Provide the [x, y] coordinate of the cell's center where the given text is located.  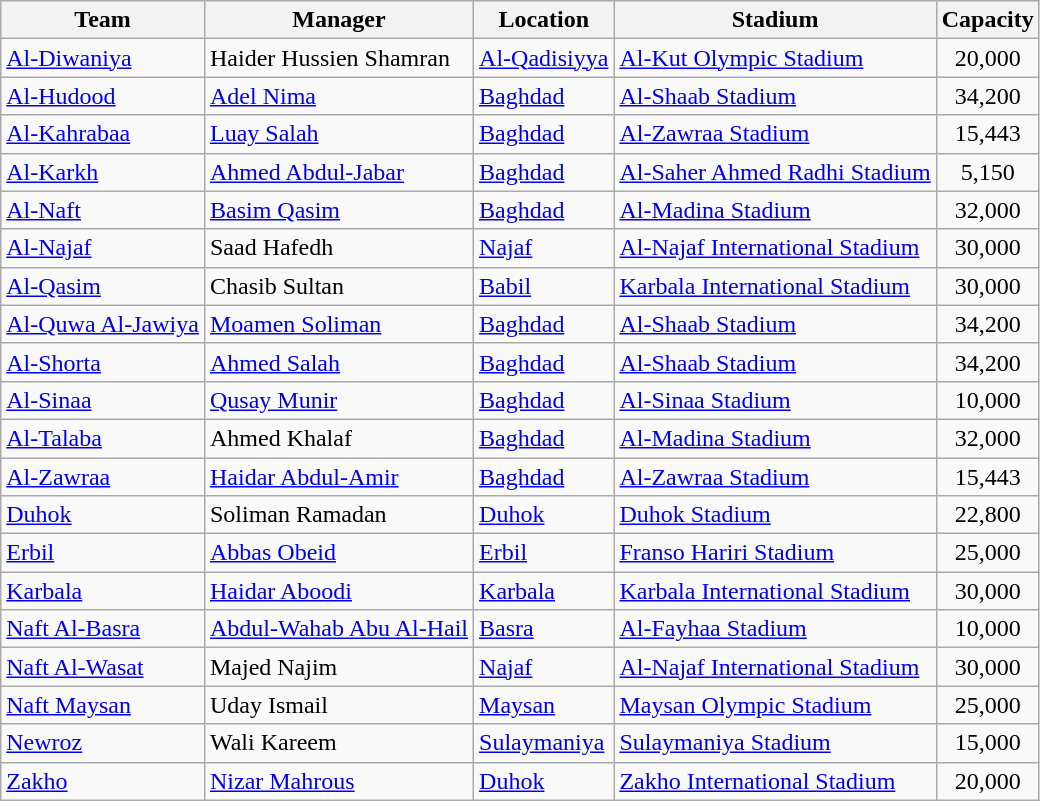
Soliman Ramadan [338, 515]
Basim Qasim [338, 210]
Naft Al-Wasat [103, 667]
Al-Naft [103, 210]
Luay Salah [338, 134]
Al-Qasim [103, 286]
Adel Nima [338, 96]
Al-Saher Ahmed Radhi Stadium [775, 172]
Al-Kahrabaa [103, 134]
22,800 [988, 515]
Al-Kut Olympic Stadium [775, 58]
Moamen Soliman [338, 324]
Sulaymaniya Stadium [775, 743]
Al-Talaba [103, 438]
Maysan Olympic Stadium [775, 705]
Qusay Munir [338, 400]
Al-Diwaniya [103, 58]
Haider Hussien Shamran [338, 58]
Al-Hudood [103, 96]
Naft Al-Basra [103, 629]
Al-Shorta [103, 362]
Abdul-Wahab Abu Al-Hail [338, 629]
Chasib Sultan [338, 286]
Al-Sinaa Stadium [775, 400]
Location [544, 20]
Maysan [544, 705]
Manager [338, 20]
Al-Quwa Al-Jawiya [103, 324]
Al-Sinaa [103, 400]
Team [103, 20]
Abbas Obeid [338, 553]
Babil [544, 286]
Haidar Abdul-Amir [338, 477]
Newroz [103, 743]
Zakho [103, 781]
5,150 [988, 172]
Naft Maysan [103, 705]
Al-Zawraa [103, 477]
Al-Fayhaa Stadium [775, 629]
Ahmed Salah [338, 362]
Capacity [988, 20]
Duhok Stadium [775, 515]
Basra [544, 629]
Wali Kareem [338, 743]
Al-Karkh [103, 172]
Zakho International Stadium [775, 781]
Ahmed Khalaf [338, 438]
Haidar Aboodi [338, 591]
15,000 [988, 743]
Nizar Mahrous [338, 781]
Saad Hafedh [338, 248]
Ahmed Abdul-Jabar [338, 172]
Al-Najaf [103, 248]
Sulaymaniya [544, 743]
Al-Qadisiyya [544, 58]
Franso Hariri Stadium [775, 553]
Stadium [775, 20]
Uday Ismail [338, 705]
Majed Najim [338, 667]
